Return (x, y) of the center of cell containing provided text 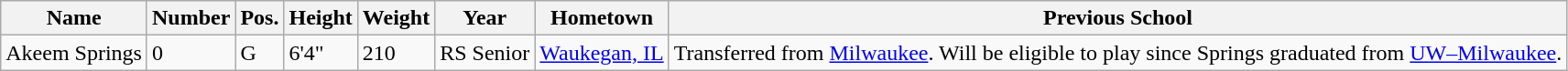
Waukegan, IL (602, 53)
Akeem Springs (74, 53)
6'4" (321, 53)
Hometown (602, 18)
RS Senior (485, 53)
Previous School (1117, 18)
Number (191, 18)
Weight (396, 18)
210 (396, 53)
Year (485, 18)
Height (321, 18)
Name (74, 18)
Transferred from Milwaukee. Will be eligible to play since Springs graduated from UW–Milwaukee. (1117, 53)
G (260, 53)
0 (191, 53)
Pos. (260, 18)
